Locate the cell with the specified text and output its (x, y) center coordinate. 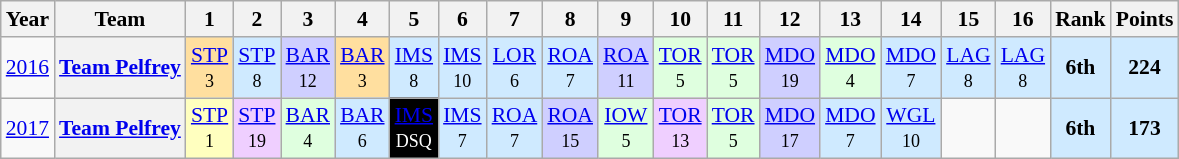
IMS10 (462, 68)
STP19 (256, 128)
ROA11 (626, 68)
Points (1145, 19)
WGL10 (912, 128)
IOW5 (626, 128)
MDO19 (790, 68)
1 (210, 19)
STP1 (210, 128)
173 (1145, 128)
16 (1023, 19)
11 (734, 19)
TOR13 (680, 128)
15 (968, 19)
6 (462, 19)
5 (414, 19)
2 (256, 19)
2016 (28, 68)
Team (120, 19)
2017 (28, 128)
8 (570, 19)
Rank (1080, 19)
ROA15 (570, 128)
IMSDSQ (414, 128)
BAR4 (308, 128)
3 (308, 19)
Year (28, 19)
IMS8 (414, 68)
STP8 (256, 68)
224 (1145, 68)
9 (626, 19)
IMS7 (462, 128)
10 (680, 19)
BAR6 (362, 128)
BAR3 (362, 68)
MDO4 (850, 68)
14 (912, 19)
12 (790, 19)
BAR12 (308, 68)
MDO17 (790, 128)
7 (515, 19)
LOR6 (515, 68)
STP3 (210, 68)
4 (362, 19)
13 (850, 19)
